Determine the (x, y) coordinate at the center of the cell enclosing the given text.  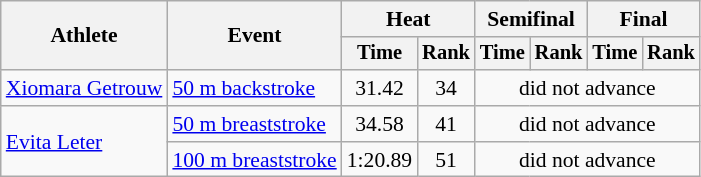
34 (446, 88)
Semifinal (531, 19)
Final (643, 19)
Xiomara Getrouw (84, 88)
31.42 (380, 88)
50 m backstroke (254, 88)
Athlete (84, 36)
41 (446, 124)
50 m breaststroke (254, 124)
Heat (408, 19)
Evita Leter (84, 142)
34.58 (380, 124)
Event (254, 36)
